Find where the given text appears and provide that cell's center as [x, y] coordinate. 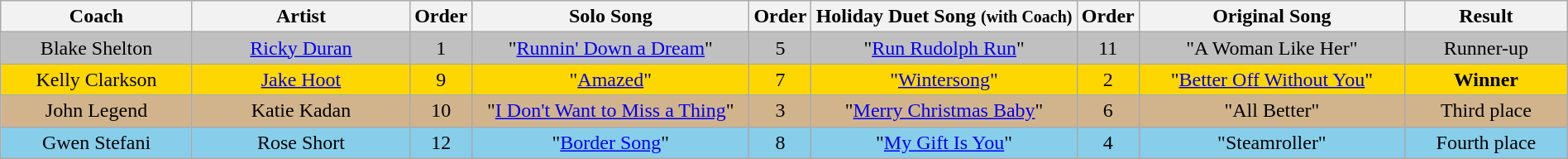
Coach [97, 17]
Ricky Duran [301, 48]
Holiday Duet Song (with Coach) [944, 17]
Third place [1487, 111]
Fourth place [1487, 142]
8 [781, 142]
9 [442, 79]
7 [781, 79]
Original Song [1272, 17]
Jake Hoot [301, 79]
"Amazed" [610, 79]
Rose Short [301, 142]
Gwen Stefani [97, 142]
Solo Song [610, 17]
"Steamroller" [1272, 142]
John Legend [97, 111]
11 [1108, 48]
1 [442, 48]
Winner [1487, 79]
4 [1108, 142]
5 [781, 48]
"Merry Christmas Baby" [944, 111]
"Border Song" [610, 142]
"I Don't Want to Miss a Thing" [610, 111]
Runner-up [1487, 48]
10 [442, 111]
12 [442, 142]
Katie Kadan [301, 111]
Kelly Clarkson [97, 79]
Result [1487, 17]
3 [781, 111]
2 [1108, 79]
Blake Shelton [97, 48]
"Wintersong" [944, 79]
"A Woman Like Her" [1272, 48]
"Better Off Without You" [1272, 79]
6 [1108, 111]
"Runnin' Down a Dream" [610, 48]
Artist [301, 17]
"Run Rudolph Run" [944, 48]
"My Gift Is You" [944, 142]
"All Better" [1272, 111]
